Identify which cell holds the provided text, then report its [x, y] central coordinate. 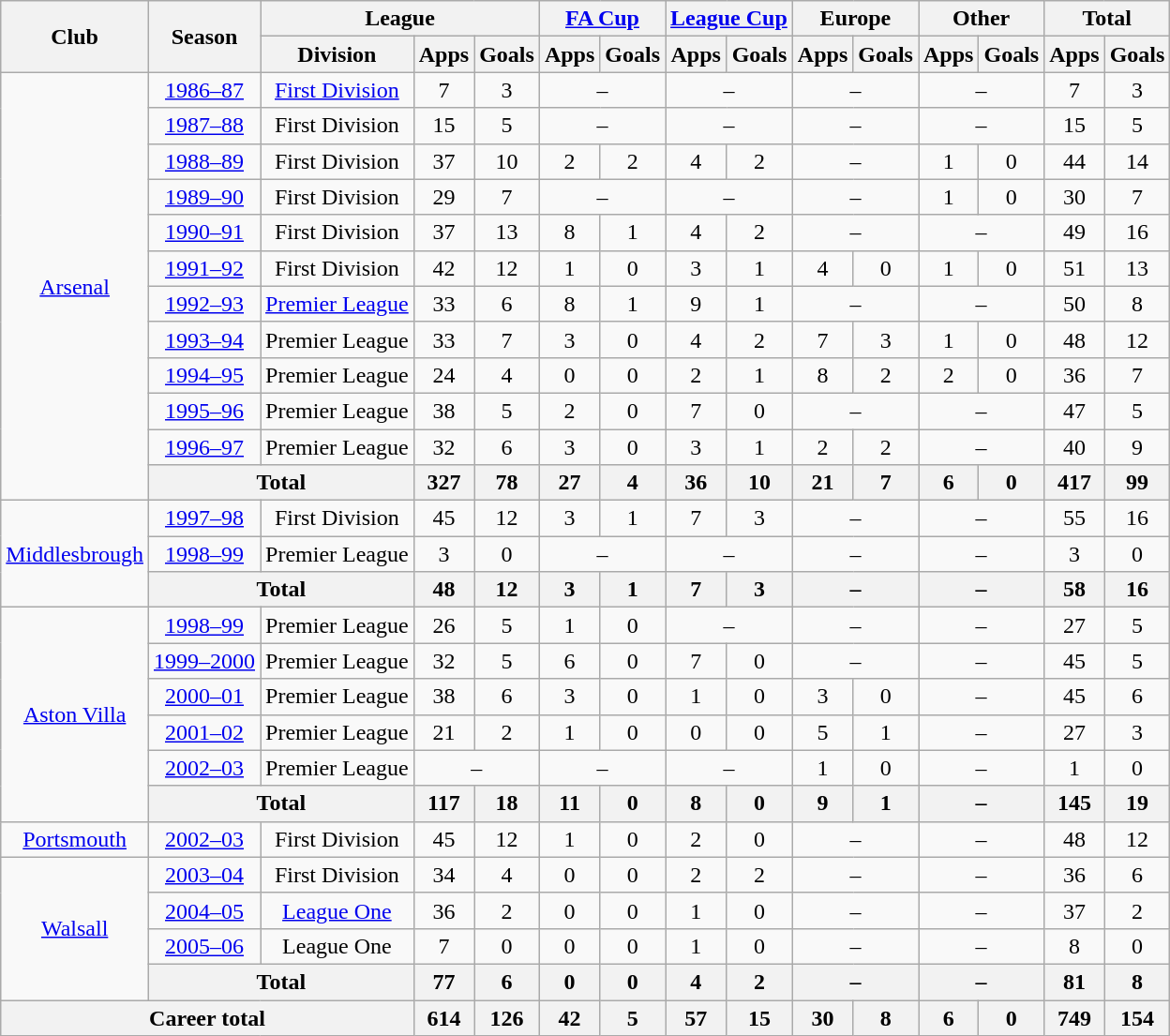
11 [569, 803]
78 [507, 483]
34 [443, 875]
117 [443, 803]
Division [337, 54]
2003–04 [204, 875]
1995–96 [204, 411]
1990–91 [204, 233]
1992–93 [204, 304]
55 [1074, 518]
League [400, 19]
51 [1074, 268]
81 [1074, 982]
Aston Villa [75, 714]
417 [1074, 483]
1991–92 [204, 268]
26 [443, 625]
1997–98 [204, 518]
1996–97 [204, 447]
19 [1137, 803]
Club [75, 37]
47 [1074, 411]
40 [1074, 447]
League Cup [729, 19]
1989–90 [204, 197]
1993–94 [204, 339]
145 [1074, 803]
749 [1074, 1017]
49 [1074, 233]
Walsall [75, 928]
614 [443, 1017]
58 [1074, 590]
2004–05 [204, 910]
Arsenal [75, 287]
2000–01 [204, 697]
1987–88 [204, 126]
Europe [855, 19]
Other [982, 19]
14 [1137, 161]
Portsmouth [75, 839]
1994–95 [204, 375]
18 [507, 803]
2001–02 [204, 732]
57 [696, 1017]
1988–89 [204, 161]
126 [507, 1017]
29 [443, 197]
77 [443, 982]
FA Cup [602, 19]
2005–06 [204, 946]
24 [443, 375]
50 [1074, 304]
1986–87 [204, 90]
Middlesbrough [75, 554]
99 [1137, 483]
44 [1074, 161]
Career total [207, 1017]
154 [1137, 1017]
1999–2000 [204, 661]
327 [443, 483]
Season [204, 37]
